Return the [X, Y] coordinate for the center point of the cell that contains the specified text.  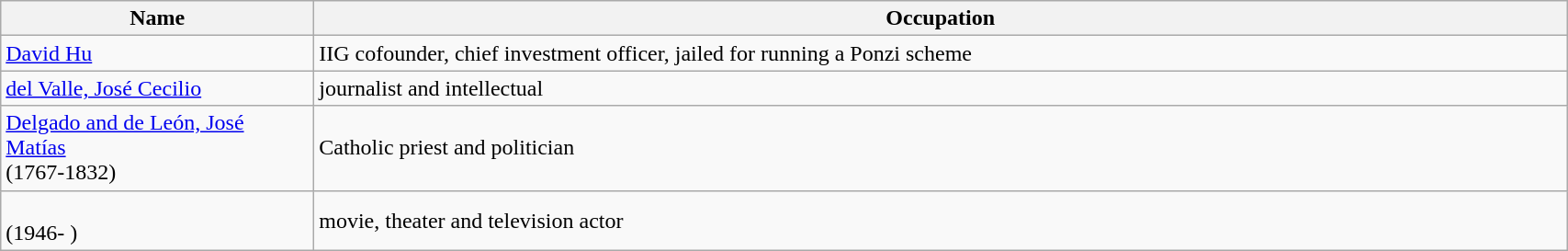
(1946- ) [158, 221]
del Valle, José Cecilio [158, 88]
Occupation [941, 18]
journalist and intellectual [941, 88]
David Hu [158, 53]
movie, theater and television actor [941, 221]
Catholic priest and politician [941, 148]
Name [158, 18]
IIG cofounder, chief investment officer, jailed for running a Ponzi scheme [941, 53]
Delgado and de León, José Matías (1767-1832) [158, 148]
